Provide the [X, Y] coordinate of the cell's center where the given text is located.  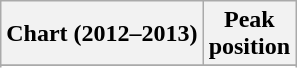
Chart (2012–2013) [102, 34]
Peakposition [249, 34]
